Pinpoint the cell where the given text exists, returning its [X, Y] midpoint coordinate. 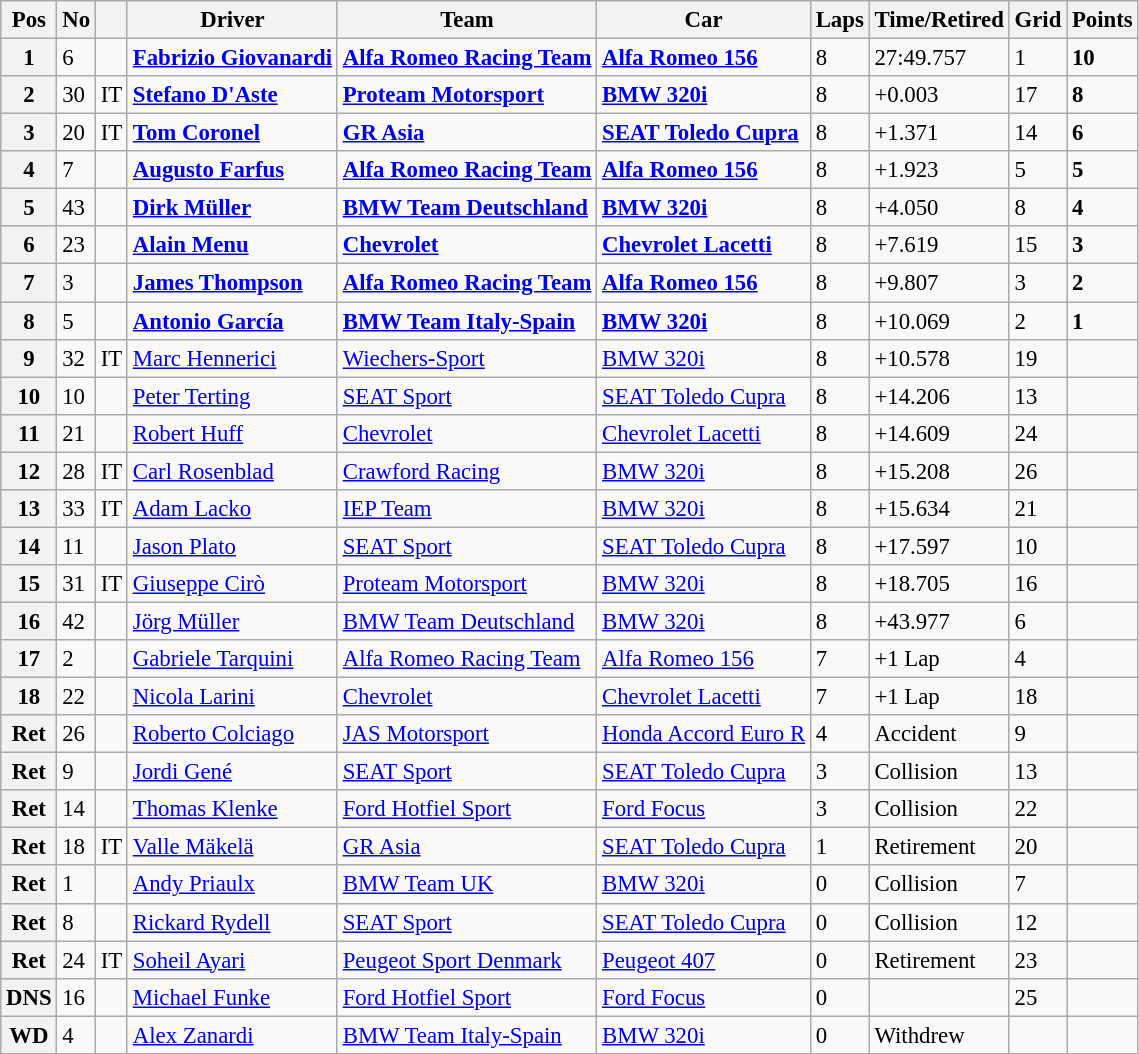
32 [76, 358]
30 [76, 95]
Car [704, 20]
Soheil Ayari [232, 960]
+18.705 [939, 584]
+1.923 [939, 170]
Marc Hennerici [232, 358]
WD [29, 1035]
Withdrew [939, 1035]
Valle Mäkelä [232, 847]
33 [76, 509]
Peter Terting [232, 396]
Alain Menu [232, 245]
+4.050 [939, 208]
Accident [939, 734]
Laps [840, 20]
Stefano D'Aste [232, 95]
Team [466, 20]
James Thompson [232, 283]
+15.634 [939, 509]
28 [76, 471]
Gabriele Tarquini [232, 659]
Wiechers-Sport [466, 358]
+0.003 [939, 95]
Tom Coronel [232, 133]
43 [76, 208]
Robert Huff [232, 433]
BMW Team UK [466, 885]
Points [1102, 20]
42 [76, 621]
No [76, 20]
Roberto Colciago [232, 734]
Pos [29, 20]
Nicola Larini [232, 697]
Jörg Müller [232, 621]
27:49.757 [939, 58]
+7.619 [939, 245]
Honda Accord Euro R [704, 734]
Thomas Klenke [232, 809]
IEP Team [466, 509]
+15.208 [939, 471]
DNS [29, 997]
Driver [232, 20]
JAS Motorsport [466, 734]
Rickard Rydell [232, 922]
Peugeot Sport Denmark [466, 960]
Peugeot 407 [704, 960]
31 [76, 584]
Time/Retired [939, 20]
Crawford Racing [466, 471]
+17.597 [939, 546]
25 [1038, 997]
+43.977 [939, 621]
Augusto Farfus [232, 170]
Michael Funke [232, 997]
Andy Priaulx [232, 885]
+10.069 [939, 321]
+10.578 [939, 358]
Jordi Gené [232, 772]
Carl Rosenblad [232, 471]
Jason Plato [232, 546]
Grid [1038, 20]
+14.206 [939, 396]
+9.807 [939, 283]
+14.609 [939, 433]
Fabrizio Giovanardi [232, 58]
+1.371 [939, 133]
Alex Zanardi [232, 1035]
Giuseppe Cirò [232, 584]
Dirk Müller [232, 208]
Adam Lacko [232, 509]
Antonio García [232, 321]
19 [1038, 358]
